Extract the (x, y) coordinate from the center of the cell holding the provided text.  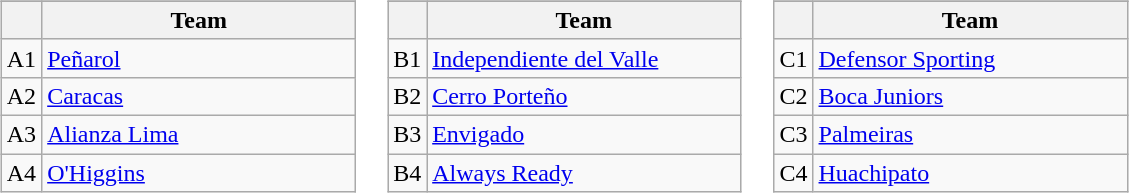
Boca Juniors (970, 96)
C1 (794, 58)
Caracas (199, 96)
C4 (794, 173)
Palmeiras (970, 134)
Independiente del Valle (584, 58)
B1 (408, 58)
Envigado (584, 134)
B2 (408, 96)
Defensor Sporting (970, 58)
A2 (21, 96)
Huachipato (970, 173)
A1 (21, 58)
C3 (794, 134)
Cerro Porteño (584, 96)
Alianza Lima (199, 134)
Always Ready (584, 173)
B3 (408, 134)
B4 (408, 173)
O'Higgins (199, 173)
Peñarol (199, 58)
A4 (21, 173)
C2 (794, 96)
A3 (21, 134)
